Return [x, y] of the center of cell containing provided text 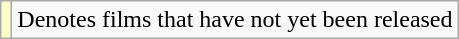
Denotes films that have not yet been released [235, 20]
